For the text-containing cell, return its midpoint in [x, y] coordinate format. 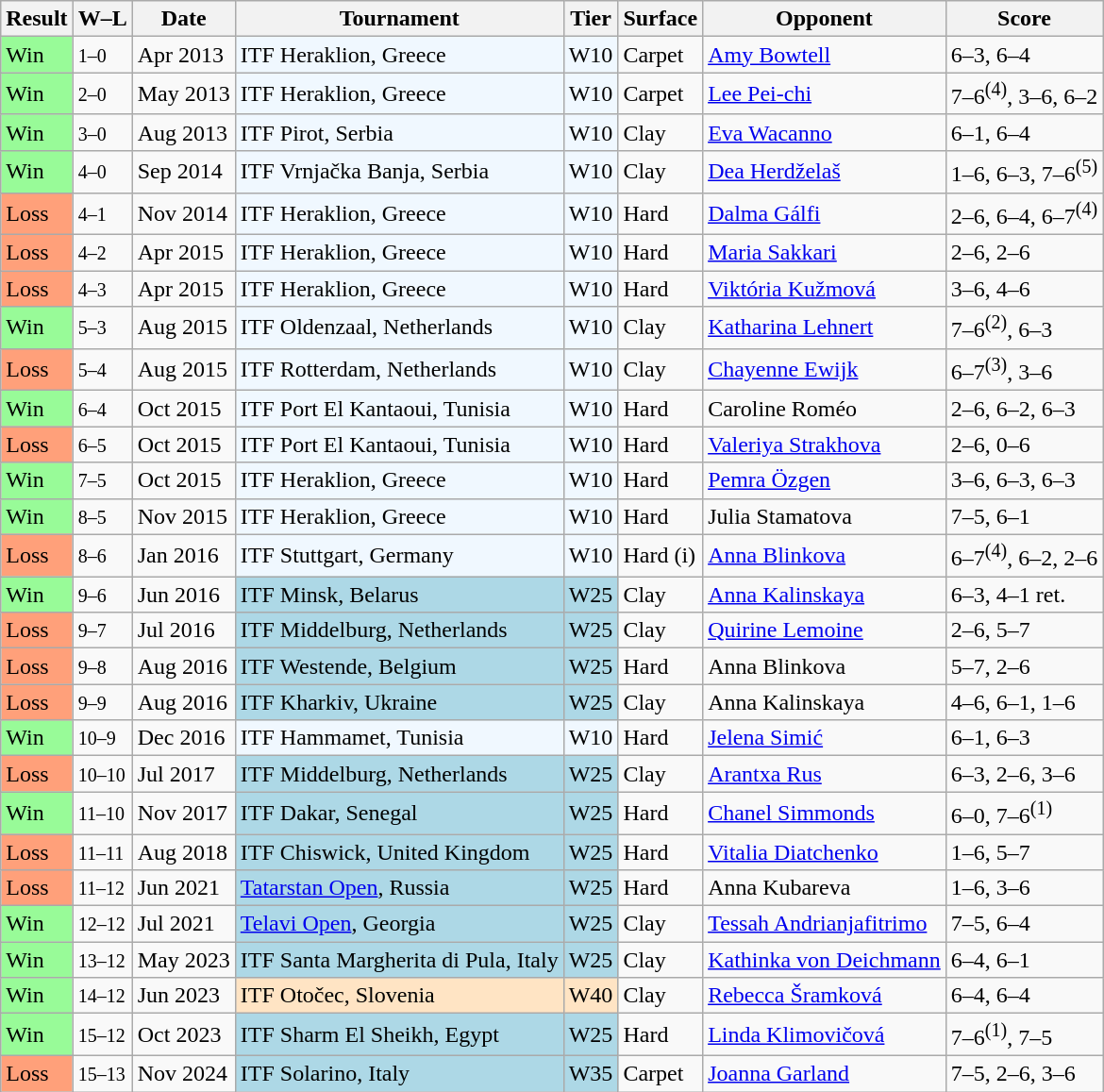
7–6(1), 7–5 [1024, 1034]
8–6 [102, 555]
6–7(4), 6–2, 2–6 [1024, 555]
6–1, 6–3 [1024, 738]
Nov 2017 [183, 814]
2–6, 0–6 [1024, 445]
Eva Wacanno [825, 132]
7–5, 6–4 [1024, 924]
12–12 [102, 924]
Tatarstan Open, Russia [399, 888]
9–8 [102, 666]
4–1 [102, 213]
ITF Pirot, Serbia [399, 132]
ITF Santa Margherita di Pula, Italy [399, 960]
Opponent [825, 19]
Apr 2013 [183, 55]
Date [183, 19]
ITF Solarino, Italy [399, 1073]
8–5 [102, 516]
ITF Westende, Belgium [399, 666]
7–5, 6–1 [1024, 516]
Hard (i) [661, 555]
Rebecca Šramková [825, 996]
2–6, 6–4, 6–7(4) [1024, 213]
6–3, 2–6, 3–6 [1024, 774]
9–6 [102, 595]
Quirine Lemoine [825, 630]
6–4, 6–4 [1024, 996]
Joanna Garland [825, 1073]
2–6, 5–7 [1024, 630]
Chayenne Ewijk [825, 370]
6–3, 4–1 ret. [1024, 595]
Arantxa Rus [825, 774]
May 2023 [183, 960]
W35 [591, 1073]
4–2 [102, 253]
15–13 [102, 1073]
6–4, 6–1 [1024, 960]
ITF Hammamet, Tunisia [399, 738]
Jul 2021 [183, 924]
Jul 2016 [183, 630]
4–0 [102, 172]
11–10 [102, 814]
10–9 [102, 738]
7–5 [102, 480]
W–L [102, 19]
Surface [661, 19]
ITF Rotterdam, Netherlands [399, 370]
ITF Sharm El Sheikh, Egypt [399, 1034]
May 2013 [183, 94]
1–6, 3–6 [1024, 888]
5–3 [102, 328]
14–12 [102, 996]
15–12 [102, 1034]
ITF Dakar, Senegal [399, 814]
7–5, 2–6, 3–6 [1024, 1073]
Valeriya Strakhova [825, 445]
Sep 2014 [183, 172]
5–4 [102, 370]
13–12 [102, 960]
9–7 [102, 630]
Nov 2024 [183, 1073]
Pemra Özgen [825, 480]
ITF Oldenzaal, Netherlands [399, 328]
Tournament [399, 19]
Caroline Roméo [825, 409]
Jun 2023 [183, 996]
9–9 [102, 702]
1–6, 6–3, 7–6(5) [1024, 172]
7–6(2), 6–3 [1024, 328]
2–0 [102, 94]
7–6(4), 3–6, 6–2 [1024, 94]
2–6, 6–2, 6–3 [1024, 409]
Nov 2015 [183, 516]
Amy Bowtell [825, 55]
Result [37, 19]
Anna Kubareva [825, 888]
11–12 [102, 888]
Jul 2017 [183, 774]
ITF Vrnjačka Banja, Serbia [399, 172]
ITF Kharkiv, Ukraine [399, 702]
1–0 [102, 55]
Tier [591, 19]
3–6, 4–6 [1024, 289]
ITF Stuttgart, Germany [399, 555]
Jun 2021 [183, 888]
4–3 [102, 289]
2–6, 2–6 [1024, 253]
10–10 [102, 774]
3–0 [102, 132]
Julia Stamatova [825, 516]
Jun 2016 [183, 595]
3–6, 6–3, 6–3 [1024, 480]
6–5 [102, 445]
ITF Otočec, Slovenia [399, 996]
Vitalia Diatchenko [825, 852]
Oct 2023 [183, 1034]
6–0, 7–6(1) [1024, 814]
Kathinka von Deichmann [825, 960]
Jan 2016 [183, 555]
6–4 [102, 409]
Aug 2013 [183, 132]
Dalma Gálfi [825, 213]
Linda Klimovičová [825, 1034]
Score [1024, 19]
Telavi Open, Georgia [399, 924]
11–11 [102, 852]
6–7(3), 3–6 [1024, 370]
Viktória Kužmová [825, 289]
Chanel Simmonds [825, 814]
6–1, 6–4 [1024, 132]
1–6, 5–7 [1024, 852]
ITF Chiswick, United Kingdom [399, 852]
Dea Herdželaš [825, 172]
Aug 2018 [183, 852]
Lee Pei-chi [825, 94]
Maria Sakkari [825, 253]
Tessah Andrianjafitrimo [825, 924]
6–3, 6–4 [1024, 55]
W40 [591, 996]
Katharina Lehnert [825, 328]
Dec 2016 [183, 738]
5–7, 2–6 [1024, 666]
4–6, 6–1, 1–6 [1024, 702]
ITF Minsk, Belarus [399, 595]
Nov 2014 [183, 213]
Jelena Simić [825, 738]
